Detect which cell encompasses the target text, then output its [X, Y] center coordinate. 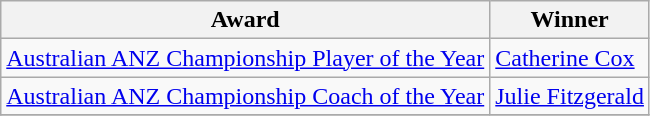
Catherine Cox [570, 58]
Australian ANZ Championship Coach of the Year [246, 96]
Award [246, 20]
Australian ANZ Championship Player of the Year [246, 58]
Winner [570, 20]
Julie Fitzgerald [570, 96]
